Return the (X, Y) coordinate for the center point of the cell that contains the specified text.  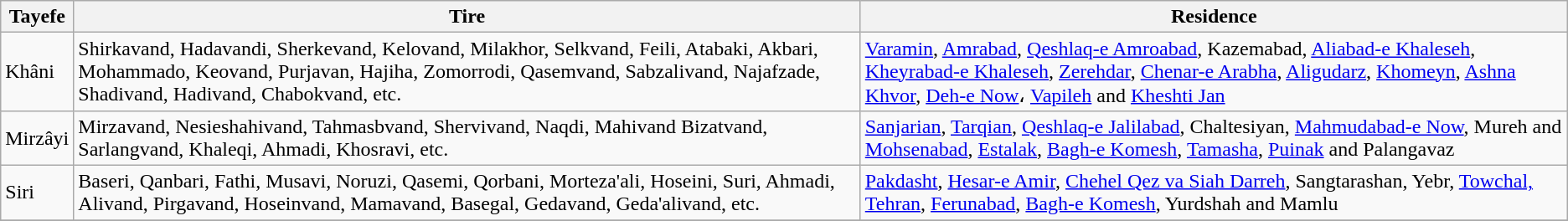
Mirzavand, Nesieshahivand, Tahmasbvand, Shervivand, Naqdi, Mahivand Bizatvand, Sarlangvand, Khaleqi, Ahmadi, Khosravi, etc. (467, 137)
Pakdasht, Hesar-e Amir, Chehel Qez va Siah Darreh, Sangtarashan, Yebr, Towchal, Tehran, Ferunabad, Bagh-e Komesh, Yurdshah and Mamlu (1214, 193)
Tire (467, 17)
Sanjarian, Tarqian, Qeshlaq-e Jalilabad, Chaltesiyan, Mahmudabad-e Now, Mureh and Mohsenabad, Estalak, Bagh-e Komesh, Tamasha, Puinak and Palangavaz (1214, 137)
Tayefe (37, 17)
Khâni (37, 72)
Residence (1214, 17)
Mirzâyi (37, 137)
Siri (37, 193)
